Search for the cell housing the specified text and yield its [x, y] center coordinate. 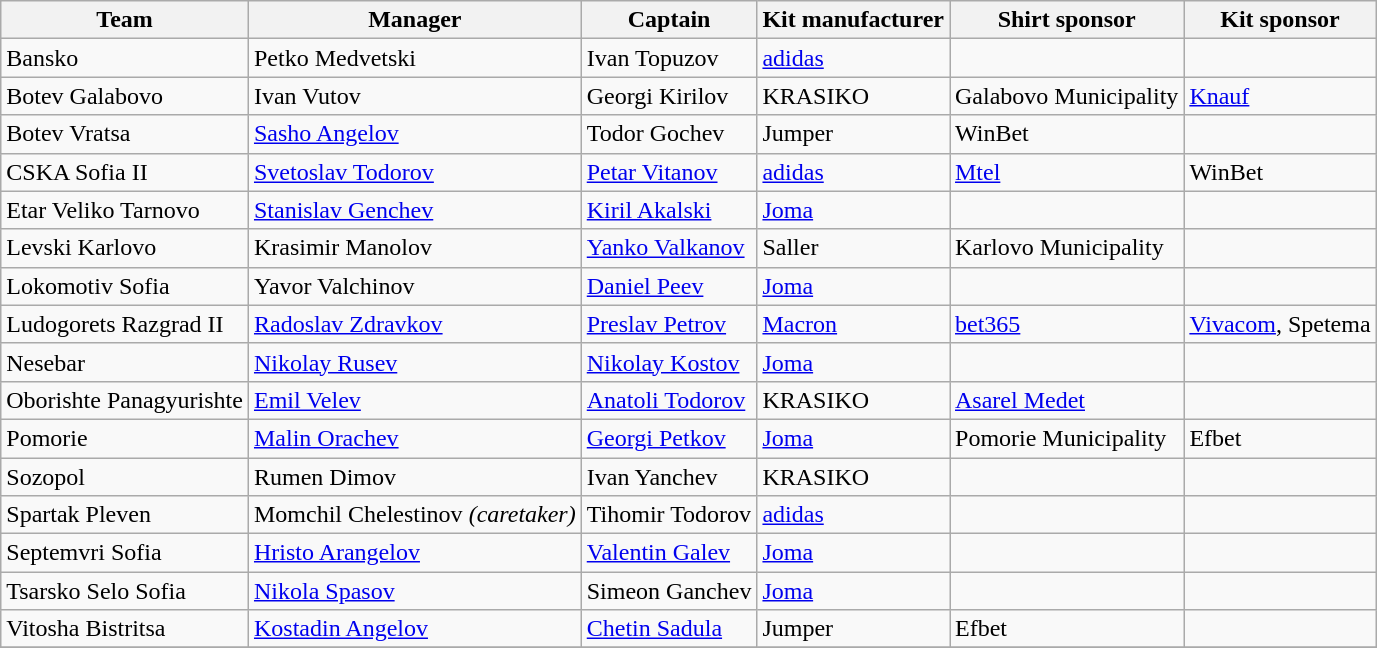
Bansko [125, 58]
Ivan Yanchev [669, 477]
Svetoslav Todorov [414, 172]
Nikola Spasov [414, 591]
Sozopol [125, 477]
Etar Veliko Tarnovo [125, 210]
Petar Vitanov [669, 172]
Nikolay Rusev [414, 362]
Yavor Valchinov [414, 286]
Botev Galabovo [125, 96]
Vitosha Bistritsa [125, 629]
Levski Karlovo [125, 248]
Todor Gochev [669, 134]
Pomorie [125, 438]
Spartak Pleven [125, 515]
Botev Vratsa [125, 134]
Knauf [1280, 96]
Kit manufacturer [854, 20]
Sasho Angelov [414, 134]
Georgi Kirilov [669, 96]
Saller [854, 248]
Malin Orachev [414, 438]
Oborishte Panagyurishte [125, 400]
Asarel Medet [1067, 400]
Karlovo Municipality [1067, 248]
Chetin Sadula [669, 629]
Rumen Dimov [414, 477]
Momchil Chelestinov (caretaker) [414, 515]
Anatoli Todorov [669, 400]
Stanislav Genchev [414, 210]
CSKA Sofia II [125, 172]
Ivan Topuzov [669, 58]
Manager [414, 20]
Captain [669, 20]
Ivan Vutov [414, 96]
Yanko Valkanov [669, 248]
Lokomotiv Sofia [125, 286]
Kostadin Angelov [414, 629]
Georgi Petkov [669, 438]
Shirt sponsor [1067, 20]
Mtel [1067, 172]
Daniel Peev [669, 286]
Galabovo Municipality [1067, 96]
Valentin Galev [669, 553]
Team [125, 20]
Pomorie Municipality [1067, 438]
Septemvri Sofia [125, 553]
Kit sponsor [1280, 20]
Ludogorets Razgrad II [125, 324]
Nikolay Kostov [669, 362]
Radoslav Zdravkov [414, 324]
Emil Velev [414, 400]
bet365 [1067, 324]
Petko Medvetski [414, 58]
Nesebar [125, 362]
Krasimir Manolov [414, 248]
Kiril Akalski [669, 210]
Tsarsko Selo Sofia [125, 591]
Macron [854, 324]
Tihomir Todorov [669, 515]
Preslav Petrov [669, 324]
Hristo Arangelov [414, 553]
Simeon Ganchev [669, 591]
Vivacom, Spetema [1280, 324]
